Scan for the cell matching the given text and deliver its [x, y] coordinate at center. 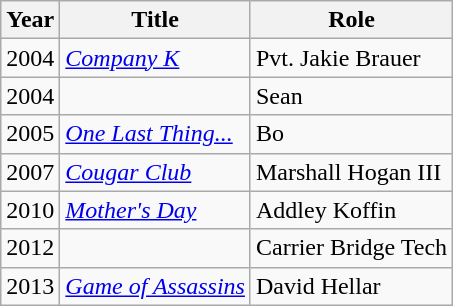
Marshall Hogan III [351, 172]
2012 [30, 248]
Pvt. Jakie Brauer [351, 58]
One Last Thing... [156, 134]
Company K [156, 58]
Sean [351, 96]
2013 [30, 286]
2005 [30, 134]
Bo [351, 134]
Year [30, 20]
David Hellar [351, 286]
Title [156, 20]
Addley Koffin [351, 210]
2007 [30, 172]
Role [351, 20]
Carrier Bridge Tech [351, 248]
2010 [30, 210]
Mother's Day [156, 210]
Game of Assassins [156, 286]
Cougar Club [156, 172]
